Search for the cell housing the specified text and yield its [x, y] center coordinate. 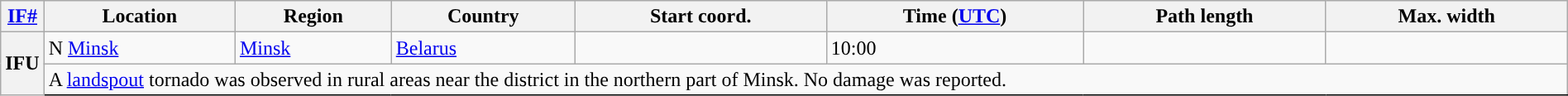
IF# [22, 17]
10:00 [954, 48]
Minsk [313, 48]
Path length [1204, 17]
Max. width [1446, 17]
Start coord. [700, 17]
Belarus [483, 48]
Country [483, 17]
N Minsk [139, 48]
Time (UTC) [954, 17]
Region [313, 17]
IFU [22, 64]
Location [139, 17]
A landspout tornado was observed in rural areas near the district in the northern part of Minsk. No damage was reported. [806, 79]
